Search for the cell housing the specified text and yield its [x, y] center coordinate. 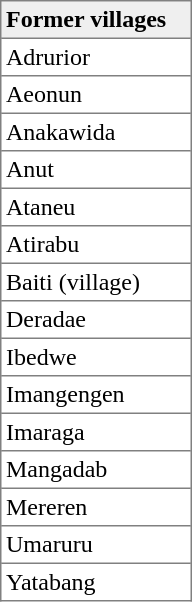
Mereren [96, 507]
Umaruru [96, 545]
Baiti (village) [96, 282]
Ibedwe [96, 357]
Ataneu [96, 207]
Former villages [96, 20]
Imangengen [96, 395]
Mangadab [96, 470]
Imaraga [96, 432]
Adrurior [96, 57]
Yatabang [96, 582]
Aeonun [96, 95]
Anakawida [96, 132]
Deradae [96, 320]
Anut [96, 170]
Atirabu [96, 245]
